Detect which cell encompasses the target text, then output its (x, y) center coordinate. 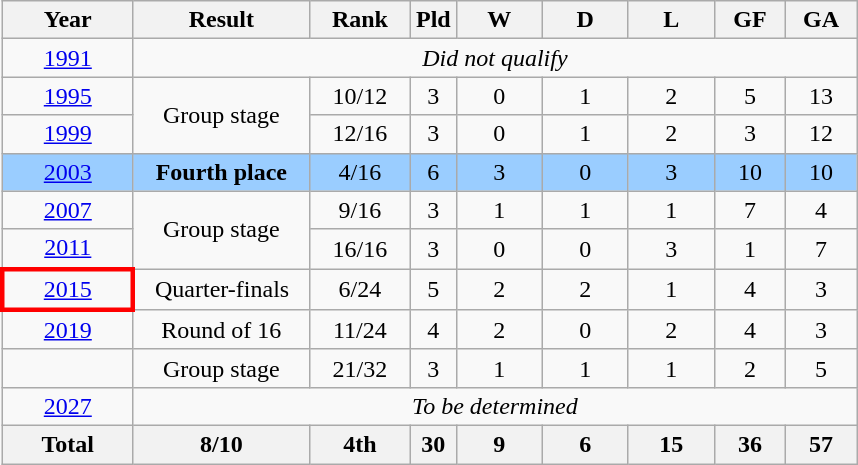
21/32 (360, 368)
1991 (68, 58)
57 (820, 444)
Result (221, 20)
W (499, 20)
To be determined (494, 406)
Fourth place (221, 172)
36 (750, 444)
12 (820, 134)
D (585, 20)
Year (68, 20)
Total (68, 444)
1999 (68, 134)
GF (750, 20)
2007 (68, 210)
16/16 (360, 249)
13 (820, 96)
1995 (68, 96)
Round of 16 (221, 330)
9/16 (360, 210)
9 (499, 444)
Pld (433, 20)
4/16 (360, 172)
11/24 (360, 330)
2027 (68, 406)
10/12 (360, 96)
12/16 (360, 134)
2015 (68, 290)
2011 (68, 249)
Quarter-finals (221, 290)
15 (671, 444)
2003 (68, 172)
Did not qualify (494, 58)
6/24 (360, 290)
30 (433, 444)
L (671, 20)
GA (820, 20)
8/10 (221, 444)
4th (360, 444)
2019 (68, 330)
Rank (360, 20)
